Capture the cell that displays the provided text and extract its (x, y) central coordinate. 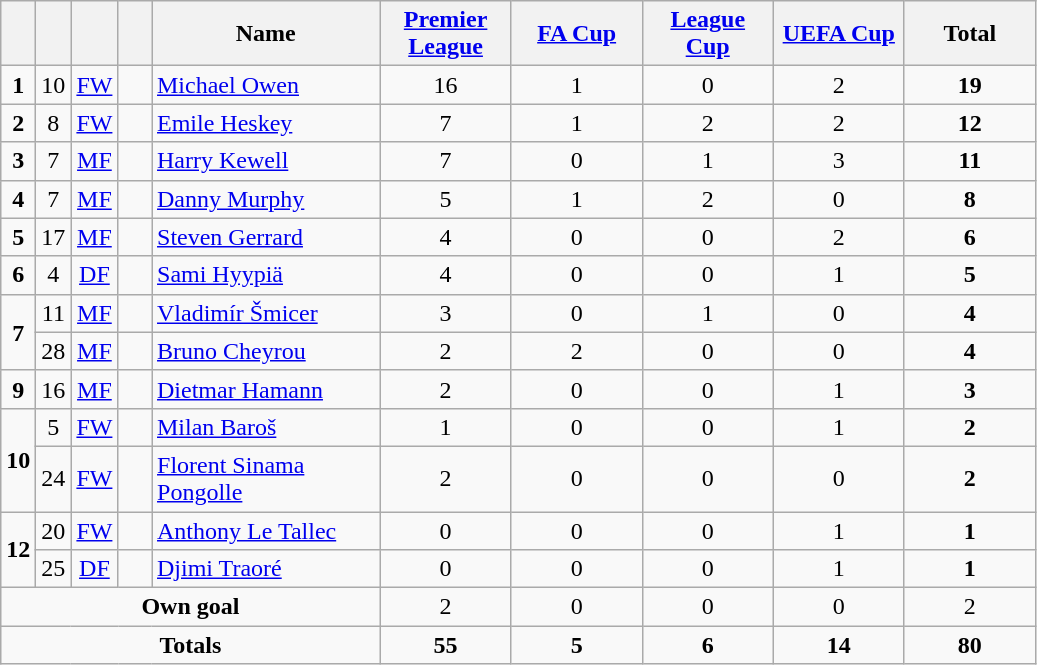
9 (18, 389)
Total (970, 34)
25 (54, 569)
Premier League (446, 34)
Steven Gerrard (266, 237)
Djimi Traoré (266, 569)
FA Cup (576, 34)
Anthony Le Tallec (266, 531)
Name (266, 34)
Michael Owen (266, 85)
Emile Heskey (266, 123)
UEFA Cup (838, 34)
80 (970, 645)
20 (54, 531)
19 (970, 85)
Own goal (190, 607)
Totals (190, 645)
Danny Murphy (266, 199)
League Cup (708, 34)
55 (446, 645)
Milan Baroš (266, 427)
Florent Sinama Pongolle (266, 478)
17 (54, 237)
24 (54, 478)
Vladimír Šmicer (266, 313)
Sami Hyypiä (266, 275)
Harry Kewell (266, 161)
28 (54, 351)
14 (838, 645)
Dietmar Hamann (266, 389)
Bruno Cheyrou (266, 351)
